Capture the cell that displays the provided text and extract its (X, Y) central coordinate. 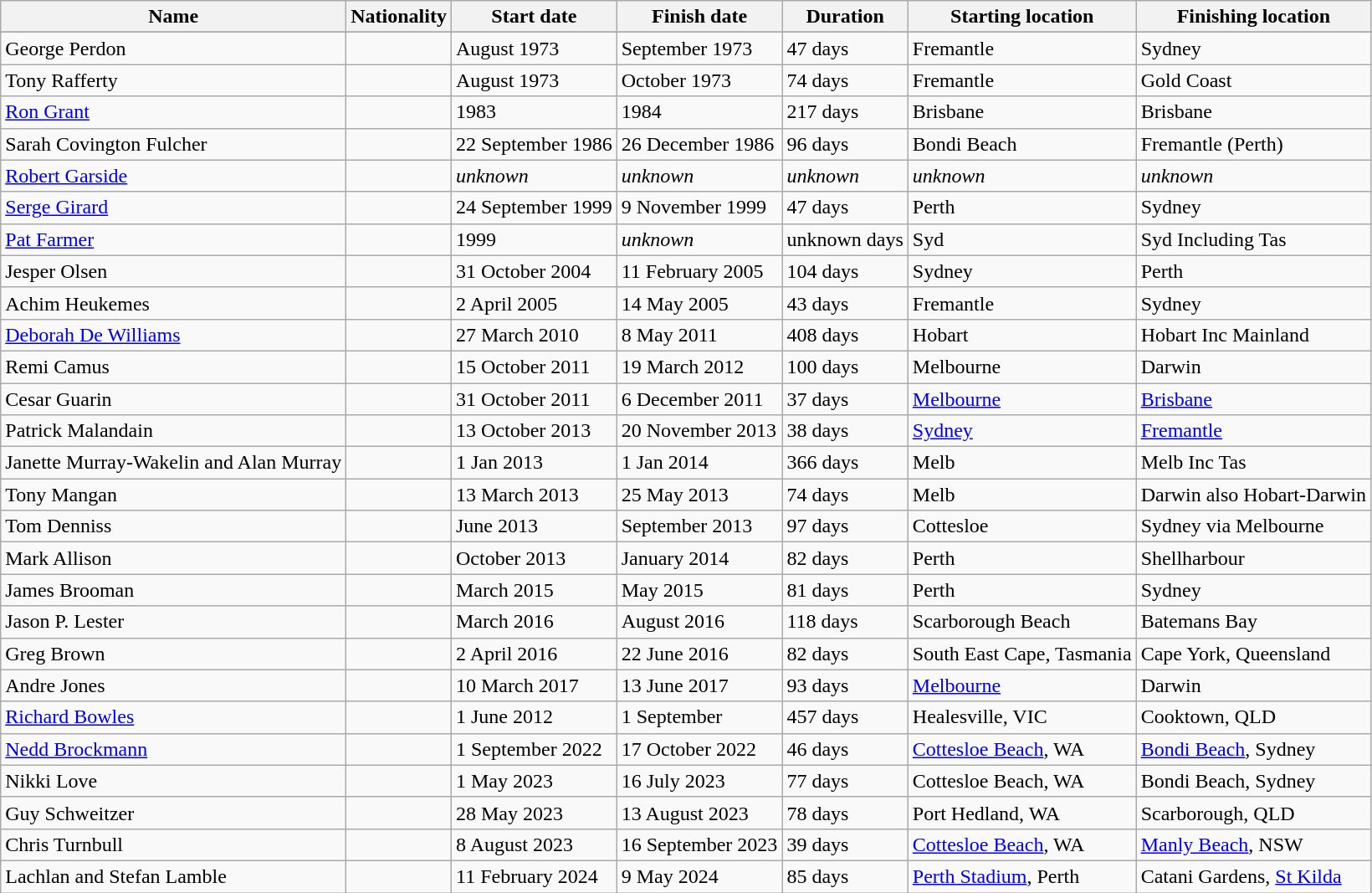
39 days (845, 844)
38 days (845, 431)
September 2013 (699, 526)
19 March 2012 (699, 367)
8 May 2011 (699, 335)
Shellharbour (1253, 558)
James Brooman (174, 590)
Jesper Olsen (174, 271)
25 May 2013 (699, 495)
9 May 2024 (699, 876)
96 days (845, 144)
14 May 2005 (699, 303)
Batemans Bay (1253, 622)
1 Jan 2013 (534, 463)
Mark Allison (174, 558)
Nationality (399, 17)
Ron Grant (174, 112)
43 days (845, 303)
Port Hedland, WA (1022, 813)
May 2015 (699, 590)
Healesville, VIC (1022, 717)
27 March 2010 (534, 335)
Deborah De Williams (174, 335)
81 days (845, 590)
Jason P. Lester (174, 622)
March 2015 (534, 590)
Robert Garside (174, 176)
93 days (845, 685)
20 November 2013 (699, 431)
1 September (699, 717)
Serge Girard (174, 208)
22 June 2016 (699, 654)
October 1973 (699, 80)
Achim Heukemes (174, 303)
Remi Camus (174, 367)
408 days (845, 335)
9 November 1999 (699, 208)
Gold Coast (1253, 80)
1 September 2022 (534, 749)
Cape York, Queensland (1253, 654)
Cesar Guarin (174, 399)
1 June 2012 (534, 717)
Perth Stadium, Perth (1022, 876)
1 Jan 2014 (699, 463)
26 December 1986 (699, 144)
Bondi Beach (1022, 144)
85 days (845, 876)
100 days (845, 367)
October 2013 (534, 558)
Nikki Love (174, 781)
Duration (845, 17)
Manly Beach, NSW (1253, 844)
2 April 2016 (534, 654)
Name (174, 17)
78 days (845, 813)
11 February 2024 (534, 876)
Scarborough Beach (1022, 622)
13 March 2013 (534, 495)
June 2013 (534, 526)
1 May 2023 (534, 781)
September 1973 (699, 49)
Start date (534, 17)
Hobart Inc Mainland (1253, 335)
457 days (845, 717)
Hobart (1022, 335)
Fremantle (Perth) (1253, 144)
13 June 2017 (699, 685)
31 October 2011 (534, 399)
15 October 2011 (534, 367)
Darwin also Hobart-Darwin (1253, 495)
37 days (845, 399)
January 2014 (699, 558)
Catani Gardens, St Kilda (1253, 876)
Guy Schweitzer (174, 813)
Tony Mangan (174, 495)
George Perdon (174, 49)
Nedd Brockmann (174, 749)
13 August 2023 (699, 813)
Richard Bowles (174, 717)
1983 (534, 112)
Tony Rafferty (174, 80)
Sydney via Melbourne (1253, 526)
Greg Brown (174, 654)
13 October 2013 (534, 431)
217 days (845, 112)
2 April 2005 (534, 303)
Janette Murray-Wakelin and Alan Murray (174, 463)
46 days (845, 749)
28 May 2023 (534, 813)
1984 (699, 112)
16 July 2023 (699, 781)
Lachlan and Stefan Lamble (174, 876)
97 days (845, 526)
Pat Farmer (174, 239)
11 February 2005 (699, 271)
Scarborough, QLD (1253, 813)
17 October 2022 (699, 749)
Finish date (699, 17)
Starting location (1022, 17)
Finishing location (1253, 17)
22 September 1986 (534, 144)
Cottesloe (1022, 526)
South East Cape, Tasmania (1022, 654)
Sarah Covington Fulcher (174, 144)
8 August 2023 (534, 844)
6 December 2011 (699, 399)
16 September 2023 (699, 844)
31 October 2004 (534, 271)
August 2016 (699, 622)
March 2016 (534, 622)
1999 (534, 239)
118 days (845, 622)
Chris Turnbull (174, 844)
unknown days (845, 239)
104 days (845, 271)
Patrick Malandain (174, 431)
Melb Inc Tas (1253, 463)
Andre Jones (174, 685)
77 days (845, 781)
Tom Denniss (174, 526)
366 days (845, 463)
Syd Including Tas (1253, 239)
24 September 1999 (534, 208)
Cooktown, QLD (1253, 717)
Syd (1022, 239)
10 March 2017 (534, 685)
